From the cell containing the given text, extract its center point as (X, Y) coordinate. 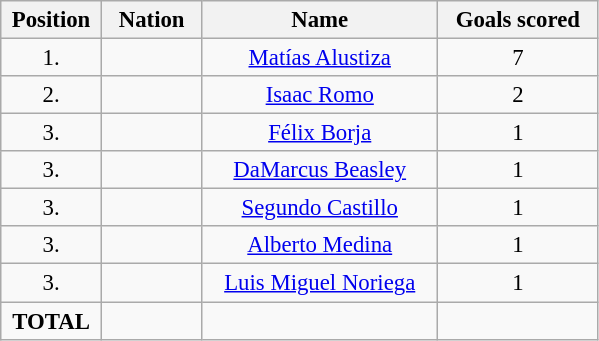
2. (52, 95)
Matías Alustiza (320, 58)
Name (320, 20)
Isaac Romo (320, 95)
1. (52, 58)
TOTAL (52, 321)
DaMarcus Beasley (320, 170)
2 (518, 95)
Alberto Medina (320, 245)
Position (52, 20)
Félix Borja (320, 133)
7 (518, 58)
Goals scored (518, 20)
Luis Miguel Noriega (320, 283)
Segundo Castillo (320, 208)
Nation (152, 20)
